Extract the [X, Y] coordinate from the center of the cell holding the provided text.  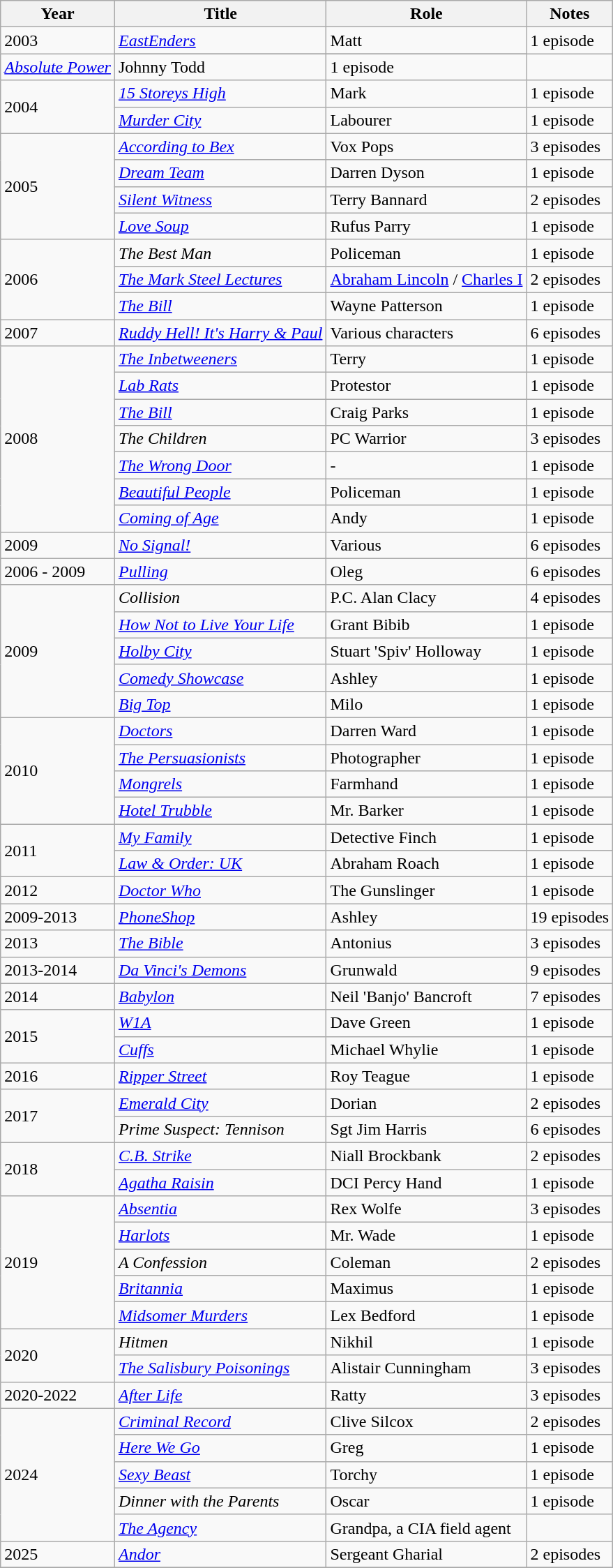
The Best Man [220, 253]
Title [220, 14]
2004 [58, 107]
The Wrong Door [220, 465]
2012 [58, 890]
The Agency [220, 1528]
Nikhil [427, 1342]
Antonius [427, 943]
Silent Witness [220, 200]
2010 [58, 770]
Dave Green [427, 1023]
Darren Ward [427, 731]
According to Bex [220, 147]
19 episodes [570, 917]
C.B. Strike [220, 1156]
2005 [58, 186]
Lex Bedford [427, 1315]
15 Storeys High [220, 94]
How Not to Live Your Life [220, 625]
Mark [427, 94]
Farmhand [427, 784]
Agatha Raisin [220, 1183]
Andor [220, 1554]
2018 [58, 1169]
Mr. Barker [427, 811]
The Inbetweeners [220, 359]
The Persuasionists [220, 757]
Grant Bibib [427, 625]
Prime Suspect: Tennison [220, 1129]
Babylon [220, 996]
Collision [220, 598]
Role [427, 14]
Alistair Cunningham [427, 1368]
2008 [58, 439]
Notes [570, 14]
Dorian [427, 1103]
Torchy [427, 1474]
After Life [220, 1395]
A Confession [220, 1262]
Grunwald [427, 970]
Coleman [427, 1262]
Absolute Power [58, 67]
Doctor Who [220, 890]
Sergeant Gharial [427, 1554]
Photographer [427, 757]
Comedy Showcase [220, 678]
Michael Whylie [427, 1050]
Sgt Jim Harris [427, 1129]
Maximus [427, 1289]
No Signal! [220, 545]
Harlots [220, 1236]
Neil 'Banjo' Bancroft [427, 996]
Abraham Lincoln / Charles I [427, 279]
2003 [58, 40]
Lab Rats [220, 386]
2024 [58, 1474]
2013 [58, 943]
Midsomer Murders [220, 1315]
Sexy Beast [220, 1474]
Detective Finch [427, 837]
Protestor [427, 386]
Mr. Wade [427, 1236]
Ripper Street [220, 1076]
Rufus Parry [427, 226]
Love Soup [220, 226]
Doctors [220, 731]
PC Warrior [427, 439]
Grandpa, a CIA field agent [427, 1528]
Craig Parks [427, 412]
2016 [58, 1076]
2007 [58, 333]
Ruddy Hell! It's Harry & Paul [220, 333]
Pulling [220, 572]
Beautiful People [220, 492]
Holby City [220, 651]
Andy [427, 518]
Da Vinci's Demons [220, 970]
Year [58, 14]
9 episodes [570, 970]
2013-2014 [58, 970]
- [427, 465]
DCI Percy Hand [427, 1183]
Criminal Record [220, 1421]
7 episodes [570, 996]
The Bible [220, 943]
Hotel Trubble [220, 811]
Coming of Age [220, 518]
Terry Bannard [427, 200]
Various characters [427, 333]
The Gunslinger [427, 890]
Roy Teague [427, 1076]
The Mark Steel Lectures [220, 279]
The Salisbury Poisonings [220, 1368]
Greg [427, 1448]
2011 [58, 851]
4 episodes [570, 598]
The Children [220, 439]
2006 - 2009 [58, 572]
PhoneShop [220, 917]
Vox Pops [427, 147]
Emerald City [220, 1103]
Clive Silcox [427, 1421]
2019 [58, 1262]
Niall Brockbank [427, 1156]
2009-2013 [58, 917]
Oleg [427, 572]
2017 [58, 1116]
Milo [427, 704]
2020-2022 [58, 1395]
2020 [58, 1355]
Johnny Todd [220, 67]
Dinner with the Parents [220, 1501]
Labourer [427, 120]
Big Top [220, 704]
P.C. Alan Clacy [427, 598]
Wayne Patterson [427, 306]
Hitmen [220, 1342]
Cuffs [220, 1050]
Darren Dyson [427, 173]
Stuart 'Spiv' Holloway [427, 651]
Britannia [220, 1289]
Matt [427, 40]
Terry [427, 359]
Dream Team [220, 173]
2014 [58, 996]
Rex Wolfe [427, 1209]
EastEnders [220, 40]
Murder City [220, 120]
Oscar [427, 1501]
W1A [220, 1023]
Law & Order: UK [220, 864]
Here We Go [220, 1448]
2025 [58, 1554]
Absentia [220, 1209]
Mongrels [220, 784]
My Family [220, 837]
Various [427, 545]
Abraham Roach [427, 864]
2006 [58, 279]
Ratty [427, 1395]
2015 [58, 1036]
